Return [X, Y] of the center of cell containing provided text 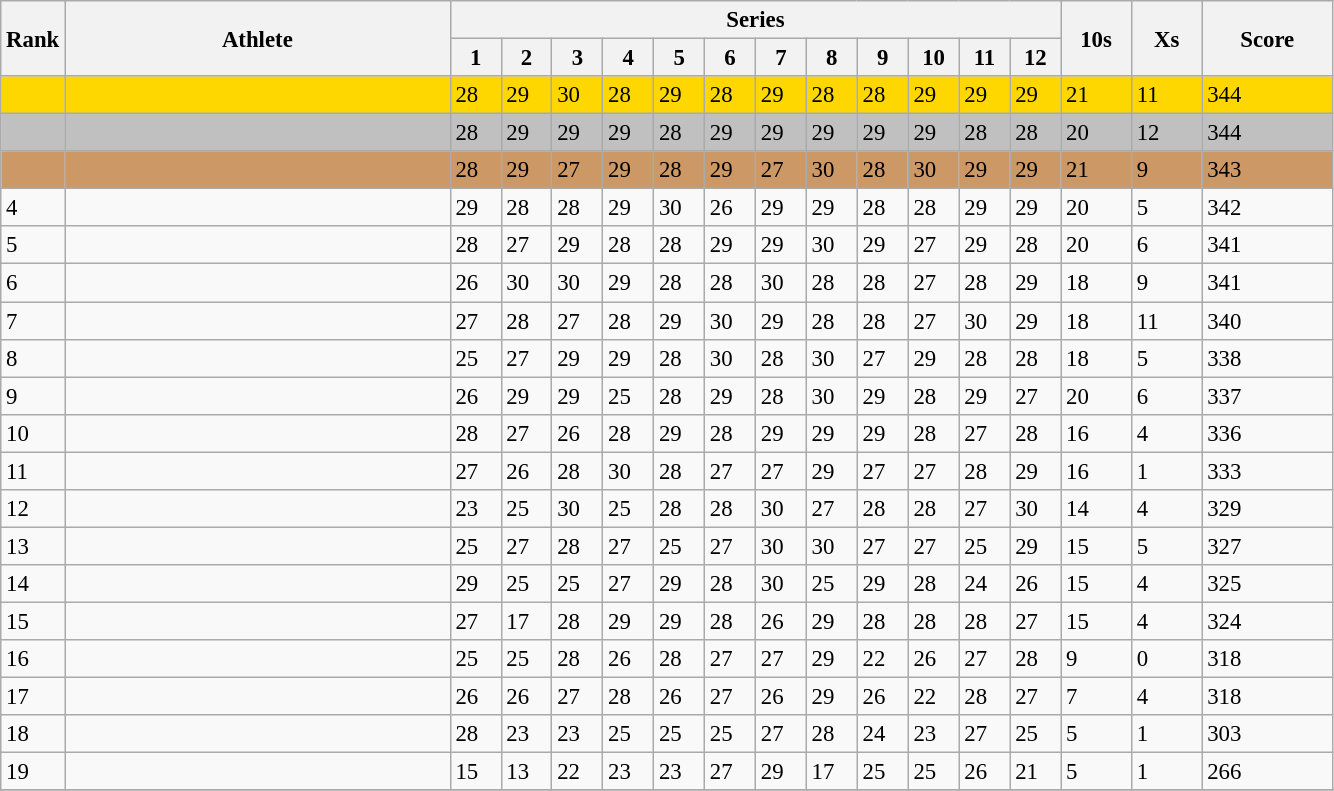
266 [1268, 772]
337 [1268, 396]
333 [1268, 471]
342 [1268, 208]
343 [1268, 170]
340 [1268, 321]
338 [1268, 358]
0 [1166, 659]
10s [1096, 38]
Athlete [258, 38]
336 [1268, 433]
Xs [1166, 38]
324 [1268, 621]
303 [1268, 734]
Rank [33, 38]
Series [756, 20]
19 [33, 772]
Score [1268, 38]
2 [526, 58]
329 [1268, 509]
3 [578, 58]
325 [1268, 584]
327 [1268, 546]
